Locate the cell with the specified text and output its (X, Y) center coordinate. 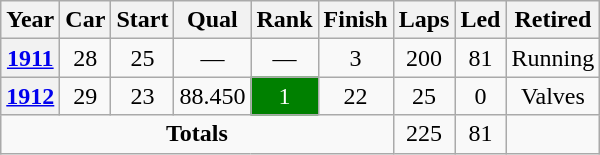
Year (30, 20)
Retired (553, 20)
29 (86, 96)
Qual (212, 20)
1912 (30, 96)
1 (284, 96)
23 (142, 96)
225 (424, 134)
Laps (424, 20)
22 (356, 96)
Running (553, 58)
3 (356, 58)
Car (86, 20)
Led (480, 20)
200 (424, 58)
Valves (553, 96)
Start (142, 20)
Rank (284, 20)
28 (86, 58)
Totals (197, 134)
88.450 (212, 96)
1911 (30, 58)
Finish (356, 20)
0 (480, 96)
